Capture the cell that displays the provided text and extract its [X, Y] central coordinate. 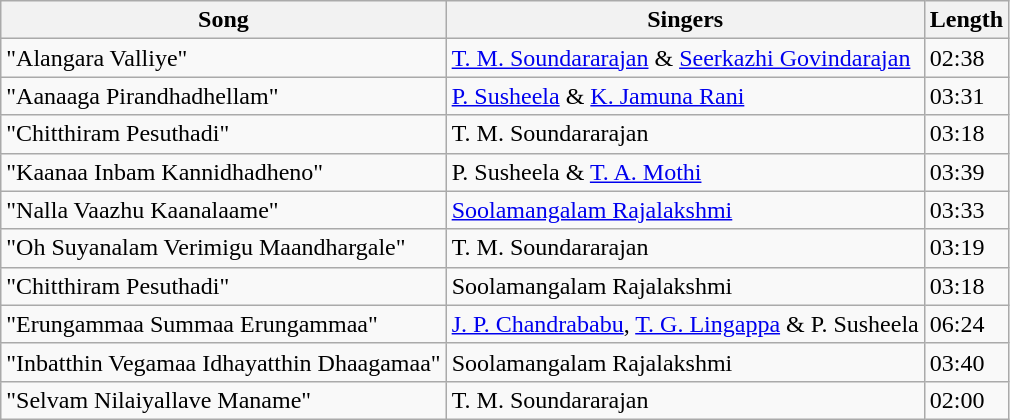
Singers [685, 20]
T. M. Soundararajan & Seerkazhi Govindarajan [685, 58]
02:38 [966, 58]
"Oh Suyanalam Verimigu Maandhargale" [224, 248]
Length [966, 20]
P. Susheela & T. A. Mothi [685, 172]
03:33 [966, 210]
"Aanaaga Pirandhadhellam" [224, 96]
"Selvam Nilaiyallave Maname" [224, 400]
"Alangara Valliye" [224, 58]
P. Susheela & K. Jamuna Rani [685, 96]
03:40 [966, 362]
Song [224, 20]
"Inbatthin Vegamaa Idhayatthin Dhaagamaa" [224, 362]
03:19 [966, 248]
J. P. Chandrababu, T. G. Lingappa & P. Susheela [685, 324]
03:39 [966, 172]
"Nalla Vaazhu Kaanalaame" [224, 210]
02:00 [966, 400]
"Kaanaa Inbam Kannidhadheno" [224, 172]
"Erungammaa Summaa Erungammaa" [224, 324]
03:31 [966, 96]
06:24 [966, 324]
